Detect which cell encompasses the target text, then output its (X, Y) center coordinate. 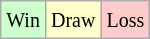
Loss (126, 20)
Draw (72, 20)
Win (24, 20)
